Return (X, Y) of the center of cell containing provided text 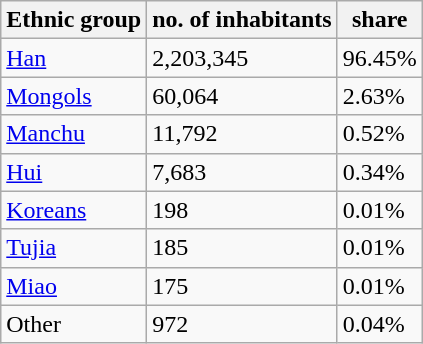
972 (242, 324)
60,064 (242, 96)
0.04% (380, 324)
Ethnic group (74, 20)
share (380, 20)
Tujia (74, 248)
Mongols (74, 96)
185 (242, 248)
Miao (74, 286)
Koreans (74, 210)
11,792 (242, 134)
175 (242, 286)
Other (74, 324)
Han (74, 58)
2.63% (380, 96)
no. of inhabitants (242, 20)
96.45% (380, 58)
0.52% (380, 134)
Manchu (74, 134)
0.34% (380, 172)
Hui (74, 172)
198 (242, 210)
7,683 (242, 172)
2,203,345 (242, 58)
